Extract the [x, y] coordinate from the center of the cell holding the provided text.  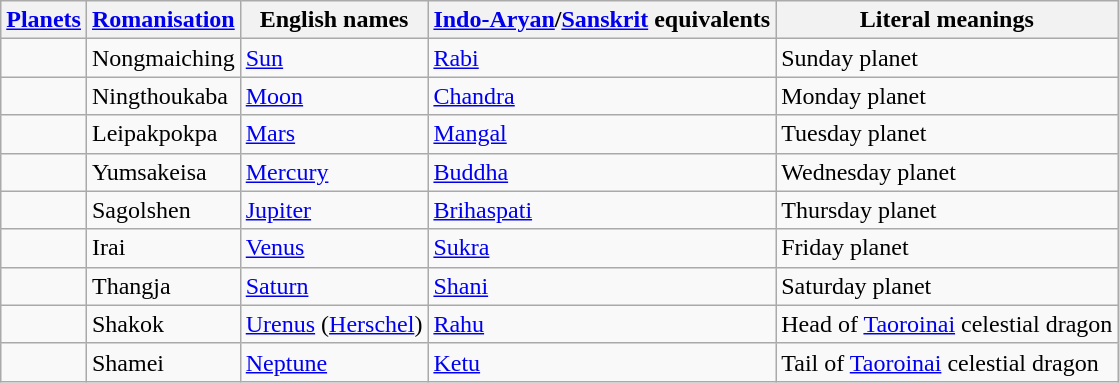
Tuesday planet [947, 134]
Rabi [602, 58]
Irai [163, 248]
Ningthoukaba [163, 96]
Yumsakeisa [163, 172]
Indo-Aryan/Sanskrit equivalents [602, 20]
Sun [334, 58]
Leipakpokpa [163, 134]
Thangja [163, 286]
Literal meanings [947, 20]
Sunday planet [947, 58]
Rahu [602, 324]
Jupiter [334, 210]
Shamei [163, 362]
Saturday planet [947, 286]
Sukra [602, 248]
Monday planet [947, 96]
Venus [334, 248]
Shakok [163, 324]
Romanisation [163, 20]
Nongmaiching [163, 58]
Head of Taoroinai celestial dragon [947, 324]
Moon [334, 96]
Ketu [602, 362]
Brihaspati [602, 210]
Buddha [602, 172]
Urenus (Herschel) [334, 324]
Mercury [334, 172]
Mars [334, 134]
Wednesday planet [947, 172]
English names [334, 20]
Sagolshen [163, 210]
Tail of Taoroinai celestial dragon [947, 362]
Mangal [602, 134]
Friday planet [947, 248]
Thursday planet [947, 210]
Saturn [334, 286]
Shani [602, 286]
Neptune [334, 362]
Planets [44, 20]
Chandra [602, 96]
